Find where the given text appears and provide that cell's center as [x, y] coordinate. 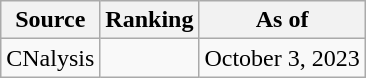
October 3, 2023 [282, 58]
Source [50, 20]
Ranking [150, 20]
As of [282, 20]
CNalysis [50, 58]
